Output the (x, y) coordinate of the center of the cell containing the given text.  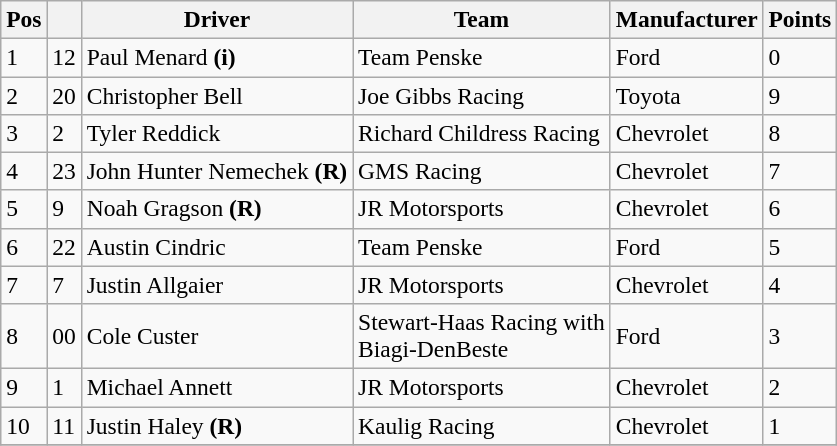
22 (64, 247)
Points (800, 19)
Joe Gibbs Racing (482, 95)
Pos (24, 19)
Michael Annett (216, 387)
Justin Allgaier (216, 285)
Tyler Reddick (216, 133)
Cole Custer (216, 336)
0 (800, 57)
11 (64, 425)
Toyota (686, 95)
Austin Cindric (216, 247)
12 (64, 57)
Stewart-Haas Racing withBiagi-DenBeste (482, 336)
Kaulig Racing (482, 425)
10 (24, 425)
Noah Gragson (R) (216, 209)
Paul Menard (i) (216, 57)
Manufacturer (686, 19)
Team (482, 19)
GMS Racing (482, 171)
John Hunter Nemechek (R) (216, 171)
Justin Haley (R) (216, 425)
Christopher Bell (216, 95)
20 (64, 95)
Driver (216, 19)
00 (64, 336)
Richard Childress Racing (482, 133)
23 (64, 171)
